Return [x, y] of the center of cell containing provided text 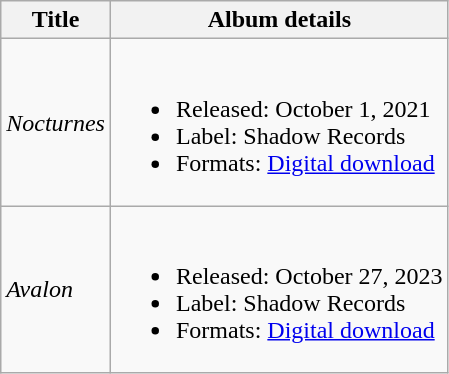
Album details [279, 20]
Released: October 27, 2023Label: Shadow RecordsFormats: Digital download [279, 290]
Released: October 1, 2021Label: Shadow RecordsFormats: Digital download [279, 122]
Nocturnes [56, 122]
Title [56, 20]
Avalon [56, 290]
